Scan for the cell matching the given text and deliver its [X, Y] coordinate at center. 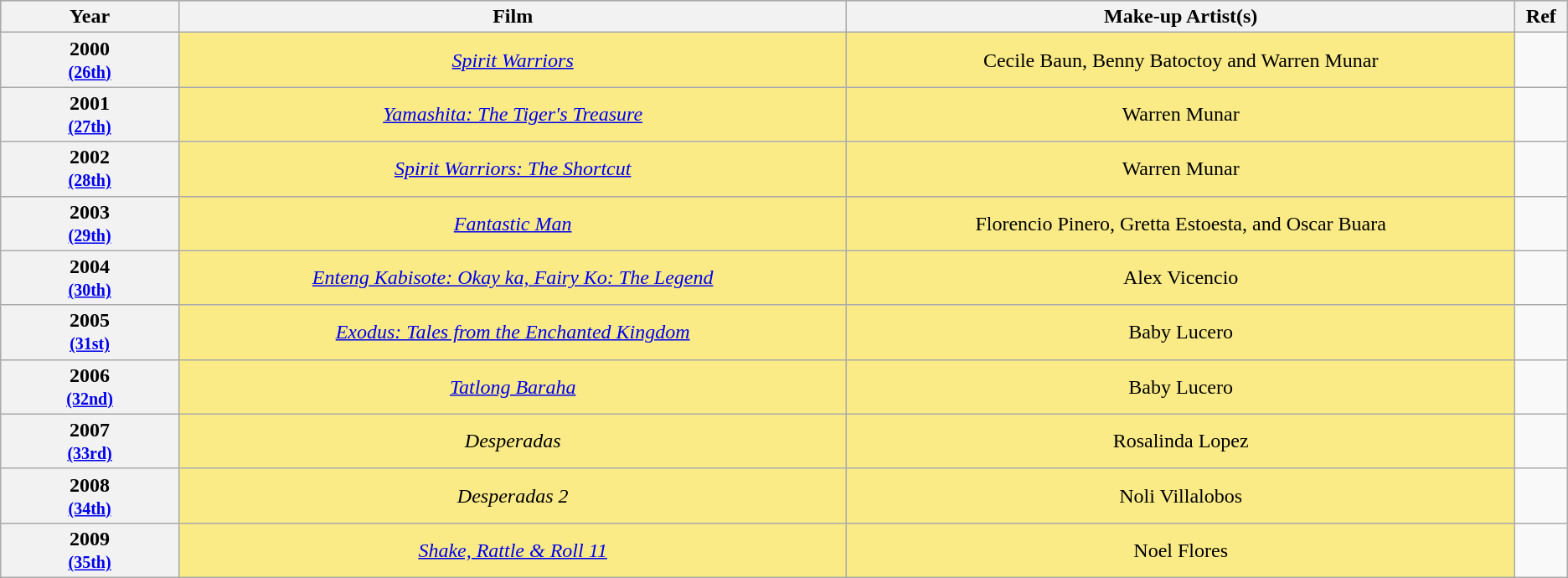
Spirit Warriors [513, 60]
Enteng Kabisote: Okay ka, Fairy Ko: The Legend [513, 278]
Fantastic Man [513, 223]
Noli Villalobos [1181, 496]
Make-up Artist(s) [1181, 17]
2009 (35th) [90, 550]
Exodus: Tales from the Enchanted Kingdom [513, 332]
2006 (32nd) [90, 387]
Tatlong Baraha [513, 387]
2004 (30th) [90, 278]
2005 (31st) [90, 332]
Desperadas 2 [513, 496]
Ref [1541, 17]
2002 (28th) [90, 169]
Yamashita: The Tiger's Treasure [513, 114]
Noel Flores [1181, 550]
2001 (27th) [90, 114]
Shake, Rattle & Roll 11 [513, 550]
2008 (34th) [90, 496]
2000 (26th) [90, 60]
Florencio Pinero, Gretta Estoesta, and Oscar Buara [1181, 223]
Desperadas [513, 441]
Film [513, 17]
Cecile Baun, Benny Batoctoy and Warren Munar [1181, 60]
Rosalinda Lopez [1181, 441]
2003 (29th) [90, 223]
2007 (33rd) [90, 441]
Year [90, 17]
Spirit Warriors: The Shortcut [513, 169]
Alex Vicencio [1181, 278]
